Determine the [X, Y] coordinate at the center of the cell enclosing the given text.  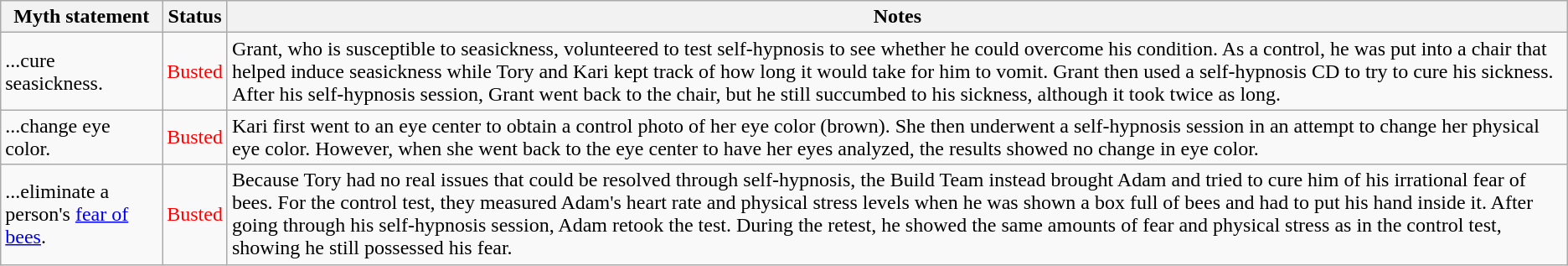
Status [195, 17]
...change eye color. [82, 138]
...cure seasickness. [82, 71]
...eliminate a person's fear of bees. [82, 215]
Notes [897, 17]
Myth statement [82, 17]
